Return (X, Y) of the center of cell containing provided text 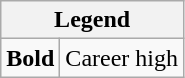
Career high (122, 58)
Legend (92, 20)
Bold (30, 58)
